From the cell containing the given text, extract its center point as (x, y) coordinate. 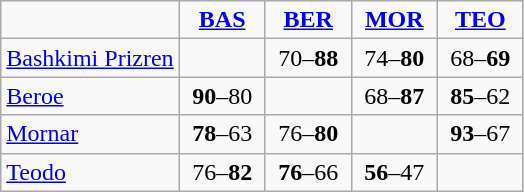
74–80 (394, 58)
76–66 (308, 172)
56–47 (394, 172)
90–80 (222, 96)
68–69 (480, 58)
BAS (222, 20)
Teodo (90, 172)
85–62 (480, 96)
68–87 (394, 96)
70–88 (308, 58)
76–80 (308, 134)
Beroe (90, 96)
Mornar (90, 134)
TEO (480, 20)
BER (308, 20)
93–67 (480, 134)
MOR (394, 20)
76–82 (222, 172)
78–63 (222, 134)
Bashkimi Prizren (90, 58)
